Find where the given text appears and provide that cell's center as (x, y) coordinate. 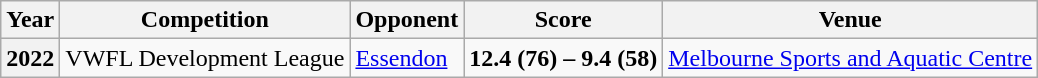
VWFL Development League (205, 58)
Melbourne Sports and Aquatic Centre (850, 58)
Score (564, 20)
Competition (205, 20)
2022 (30, 58)
12.4 (76) – 9.4 (58) (564, 58)
Essendon (407, 58)
Year (30, 20)
Venue (850, 20)
Opponent (407, 20)
